Output the [X, Y] coordinate of the center of the cell containing the given text.  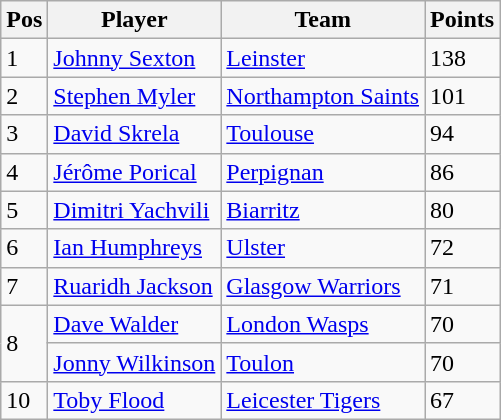
Jonny Wilkinson [134, 362]
138 [462, 58]
Glasgow Warriors [323, 286]
3 [24, 134]
Leicester Tigers [323, 400]
10 [24, 400]
Toulouse [323, 134]
Northampton Saints [323, 96]
101 [462, 96]
Ian Humphreys [134, 248]
5 [24, 210]
86 [462, 172]
Pos [24, 20]
71 [462, 286]
Toulon [323, 362]
1 [24, 58]
Ruaridh Jackson [134, 286]
67 [462, 400]
7 [24, 286]
Biarritz [323, 210]
2 [24, 96]
Dimitri Yachvili [134, 210]
London Wasps [323, 324]
Leinster [323, 58]
Stephen Myler [134, 96]
72 [462, 248]
80 [462, 210]
8 [24, 343]
Dave Walder [134, 324]
David Skrela [134, 134]
Team [323, 20]
Johnny Sexton [134, 58]
94 [462, 134]
6 [24, 248]
Toby Flood [134, 400]
4 [24, 172]
Perpignan [323, 172]
Points [462, 20]
Player [134, 20]
Ulster [323, 248]
Jérôme Porical [134, 172]
